Capture the cell that displays the provided text and extract its [X, Y] central coordinate. 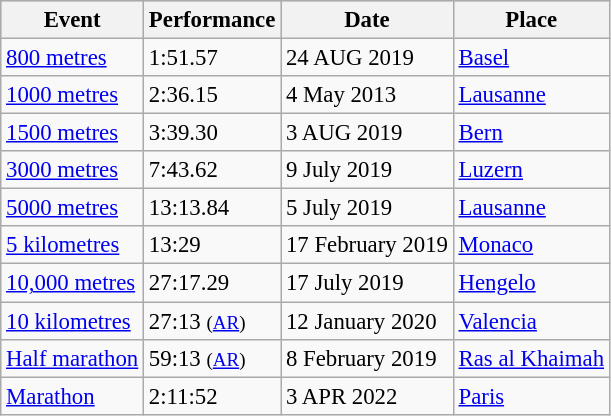
800 metres [72, 58]
3 AUG 2019 [368, 133]
7:43.62 [212, 170]
1000 metres [72, 95]
Ras al Khaimah [531, 358]
5 kilometres [72, 245]
27:13 (AR) [212, 321]
Date [368, 20]
Basel [531, 58]
Bern [531, 133]
Hengelo [531, 283]
24 AUG 2019 [368, 58]
3 APR 2022 [368, 396]
9 July 2019 [368, 170]
10 kilometres [72, 321]
8 February 2019 [368, 358]
Place [531, 20]
1500 metres [72, 133]
Valencia [531, 321]
27:17.29 [212, 283]
5000 metres [72, 208]
Luzern [531, 170]
12 January 2020 [368, 321]
10,000 metres [72, 283]
Half marathon [72, 358]
2:11:52 [212, 396]
59:13 (AR) [212, 358]
3:39.30 [212, 133]
17 February 2019 [368, 245]
5 July 2019 [368, 208]
13:13.84 [212, 208]
17 July 2019 [368, 283]
Marathon [72, 396]
3000 metres [72, 170]
4 May 2013 [368, 95]
Event [72, 20]
Performance [212, 20]
Paris [531, 396]
13:29 [212, 245]
2:36.15 [212, 95]
1:51.57 [212, 58]
Monaco [531, 245]
